Search for the cell housing the specified text and yield its (x, y) center coordinate. 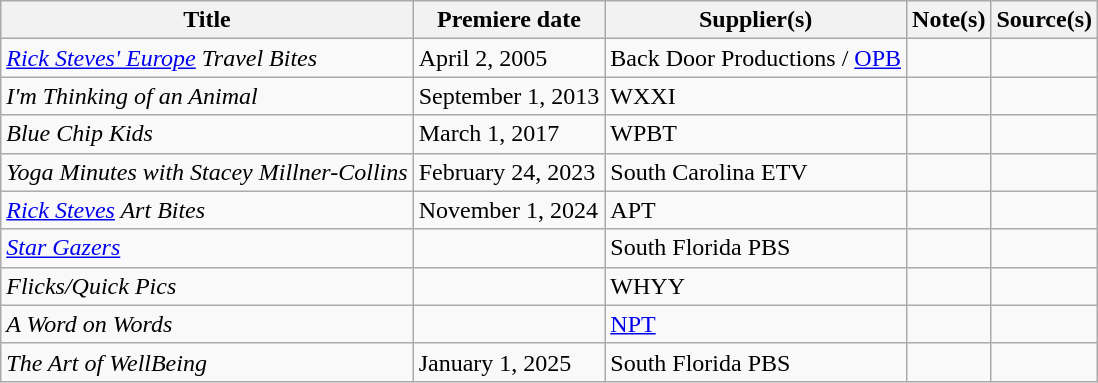
Back Door Productions / OPB (756, 58)
Rick Steves' Europe Travel Bites (207, 58)
September 1, 2013 (509, 96)
Note(s) (949, 20)
January 1, 2025 (509, 362)
November 1, 2024 (509, 210)
I'm Thinking of an Animal (207, 96)
South Carolina ETV (756, 172)
WHYY (756, 286)
The Art of WellBeing (207, 362)
Flicks/Quick Pics (207, 286)
March 1, 2017 (509, 134)
Blue Chip Kids (207, 134)
April 2, 2005 (509, 58)
Title (207, 20)
Yoga Minutes with Stacey Millner-Collins (207, 172)
Premiere date (509, 20)
Rick Steves Art Bites (207, 210)
A Word on Words (207, 324)
Star Gazers (207, 248)
February 24, 2023 (509, 172)
NPT (756, 324)
APT (756, 210)
Source(s) (1044, 20)
Supplier(s) (756, 20)
WPBT (756, 134)
WXXI (756, 96)
